For the text-containing cell, return its midpoint in [x, y] coordinate format. 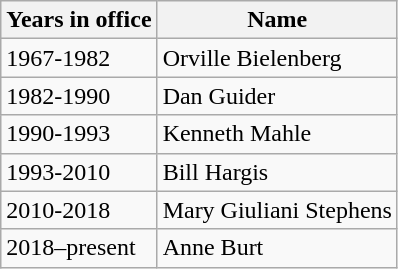
Mary Giuliani Stephens [277, 210]
Bill Hargis [277, 172]
Years in office [79, 20]
Dan Guider [277, 96]
2010-2018 [79, 210]
Orville Bielenberg [277, 58]
1967-1982 [79, 58]
2018–present [79, 248]
1982-1990 [79, 96]
1993-2010 [79, 172]
Kenneth Mahle [277, 134]
Name [277, 20]
1990-1993 [79, 134]
Anne Burt [277, 248]
